Scan for the cell matching the given text and deliver its (X, Y) coordinate at center. 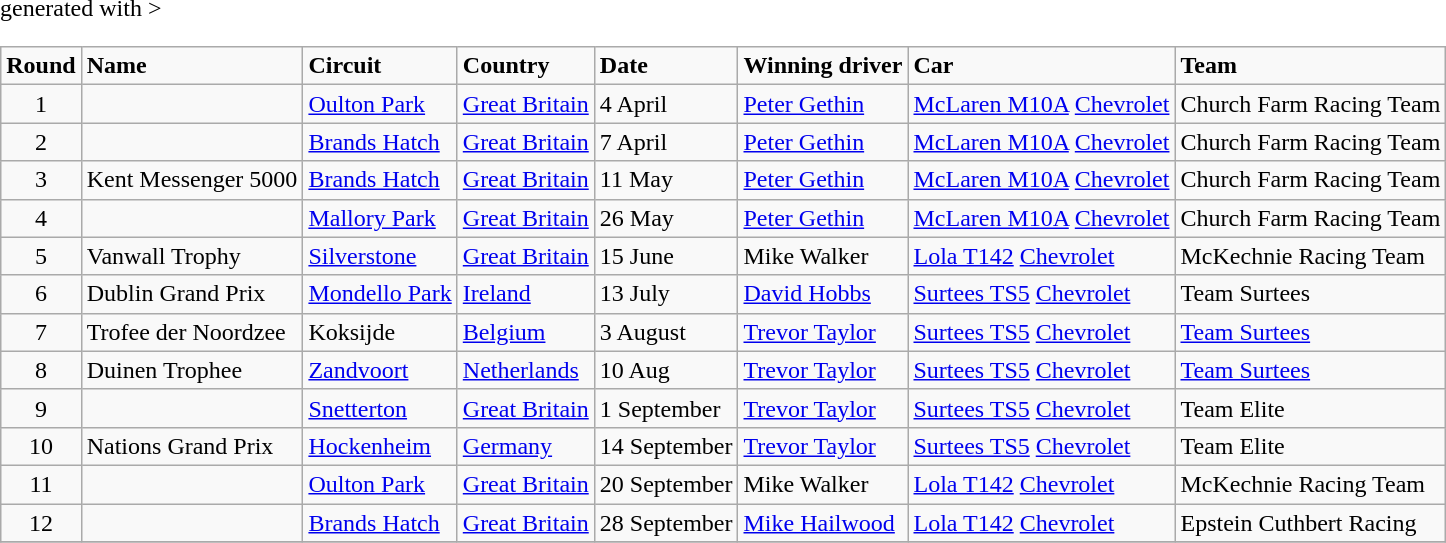
11 May (666, 180)
Car (1042, 66)
Germany (526, 446)
7 (41, 332)
Netherlands (526, 370)
Mike Hailwood (823, 523)
Winning driver (823, 66)
Duinen Trophee (192, 370)
Team (1310, 66)
Ireland (526, 294)
8 (41, 370)
6 (41, 294)
7 April (666, 142)
3 August (666, 332)
Mallory Park (380, 218)
Silverstone (380, 256)
20 September (666, 484)
Date (666, 66)
David Hobbs (823, 294)
3 (41, 180)
12 (41, 523)
Country (526, 66)
Nations Grand Prix (192, 446)
Koksijde (380, 332)
Circuit (380, 66)
Trofee der Noordzee (192, 332)
13 July (666, 294)
9 (41, 408)
Mondello Park (380, 294)
1 September (666, 408)
Belgium (526, 332)
4 (41, 218)
1 (41, 104)
Snetterton (380, 408)
11 (41, 484)
Hockenheim (380, 446)
Name (192, 66)
5 (41, 256)
Dublin Grand Prix (192, 294)
15 June (666, 256)
4 April (666, 104)
10 Aug (666, 370)
Zandvoort (380, 370)
Vanwall Trophy (192, 256)
14 September (666, 446)
Kent Messenger 5000 (192, 180)
Round (41, 66)
28 September (666, 523)
2 (41, 142)
Epstein Cuthbert Racing (1310, 523)
10 (41, 446)
26 May (666, 218)
